Locate the cell with the specified text and output its [X, Y] center coordinate. 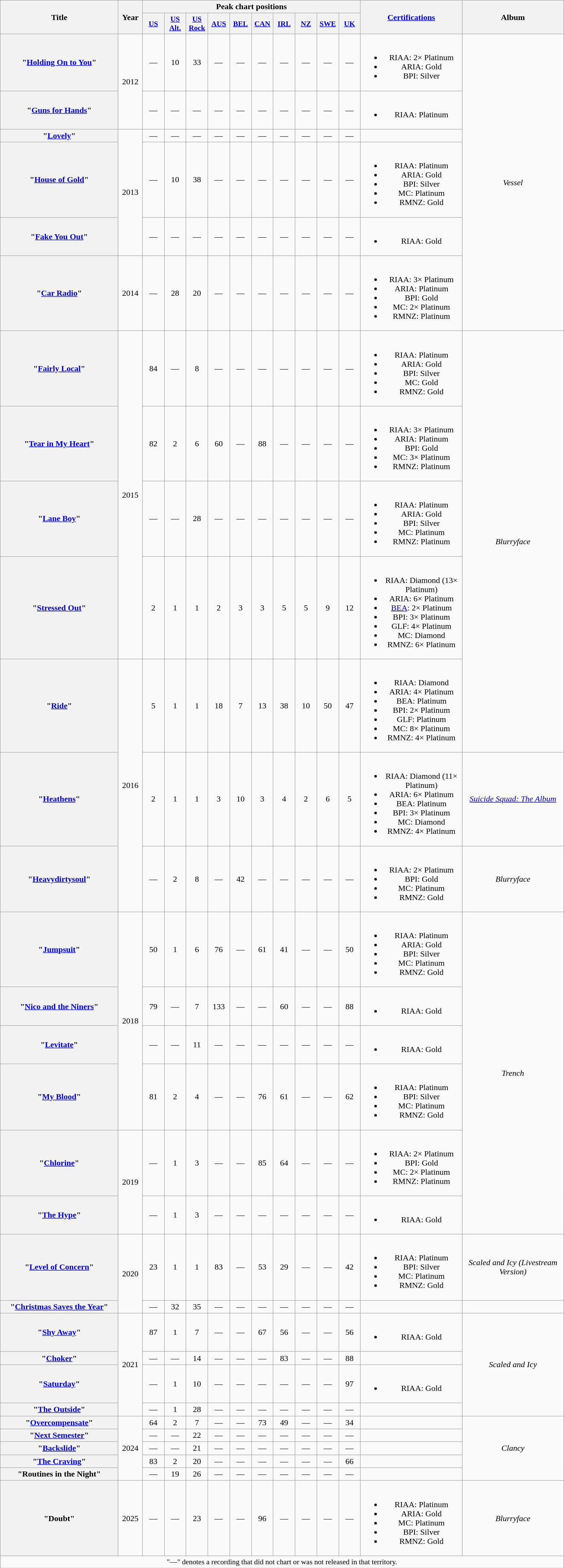
"Next Semester" [59, 1435]
Suicide Squad: The Album [513, 799]
47 [349, 706]
"Saturday" [59, 1383]
RIAA: Diamond (13× Platinum)ARIA: 6× PlatinumBEA: 2× PlatinumBPI: 3× PlatinumGLF: 4× PlatinumMC: DiamondRMNZ: 6× Platinum [411, 607]
"—" denotes a recording that did not chart or was not released in that territory. [282, 1562]
79 [153, 1006]
"Lovely" [59, 136]
2020 [131, 1274]
14 [197, 1358]
82 [153, 443]
"Car Radio" [59, 293]
Clancy [513, 1448]
Certifications [411, 17]
73 [262, 1423]
Scaled and Icy [513, 1364]
RIAA: PlatinumARIA: GoldBPI: SilverMC: PlatinumRMNZ: Platinum [411, 519]
Year [131, 17]
96 [262, 1518]
"Fake You Out" [59, 237]
"Backslide" [59, 1448]
13 [262, 706]
32 [175, 1307]
18 [219, 706]
"Nico and the Niners" [59, 1006]
AUS [219, 24]
19 [175, 1474]
"Guns for Hands" [59, 110]
"Tear in My Heart" [59, 443]
33 [197, 63]
34 [349, 1423]
"House of Gold" [59, 179]
NZ [306, 24]
87 [153, 1332]
9 [328, 607]
2021 [131, 1364]
BEL [240, 24]
2025 [131, 1518]
84 [153, 368]
"Heathens" [59, 799]
"Holding On to You" [59, 63]
21 [197, 1448]
CAN [262, 24]
IRL [284, 24]
97 [349, 1383]
RIAA: PlatinumARIA: GoldMC: PlatinumBPI: SilverRMNZ: Gold [411, 1518]
Scaled and Icy (Livestream Version) [513, 1267]
"Christmas Saves the Year" [59, 1307]
US [153, 24]
67 [262, 1332]
RIAA: 2× PlatinumBPI: GoldMC: PlatinumRMNZ: Gold [411, 879]
"Chlorine" [59, 1163]
"The Craving" [59, 1461]
2024 [131, 1448]
"Heavydirtysoul" [59, 879]
Album [513, 17]
12 [349, 607]
"Level of Concern" [59, 1267]
RIAA: PlatinumARIA: GoldBPI: SilverMC: GoldRMNZ: Gold [411, 368]
2015 [131, 495]
11 [197, 1045]
RIAA: 2× PlatinumARIA: GoldBPI: Silver [411, 63]
"The Outside" [59, 1409]
Title [59, 17]
"My Blood" [59, 1097]
49 [284, 1423]
"The Hype" [59, 1215]
"Choker" [59, 1358]
35 [197, 1307]
RIAA: 2× PlatinumBPI: GoldMC: 2× PlatinumRMNZ: Platinum [411, 1163]
"Shy Away" [59, 1332]
Vessel [513, 182]
2019 [131, 1182]
USAlt. [175, 24]
62 [349, 1097]
RIAA: 3× PlatinumARIA: PlatinumBPI: GoldMC: 2× PlatinumRMNZ: Platinum [411, 293]
"Doubt" [59, 1518]
USRock [197, 24]
22 [197, 1435]
"Overcompensate" [59, 1423]
2018 [131, 1021]
RIAA: 3× PlatinumARIA: PlatinumBPI: GoldMC: 3× PlatinumRMNZ: Platinum [411, 443]
Peak chart positions [252, 7]
"Stressed Out" [59, 607]
"Fairly Local" [59, 368]
UK [349, 24]
SWE [328, 24]
RIAA: DiamondARIA: 4× PlatinumBEA: PlatinumBPI: 2× PlatinumGLF: PlatinumMC: 8× PlatinumRMNZ: 4× Platinum [411, 706]
2013 [131, 192]
Trench [513, 1073]
"Jumpsuit" [59, 950]
RIAA: Diamond (11× Platinum)ARIA: 6× PlatinumBEA: PlatinumBPI: 3× PlatinumMC: DiamondRMNZ: 4× Platinum [411, 799]
29 [284, 1267]
"Ride" [59, 706]
133 [219, 1006]
"Routines in the Night" [59, 1474]
85 [262, 1163]
26 [197, 1474]
2012 [131, 82]
2016 [131, 786]
53 [262, 1267]
RIAA: Platinum [411, 110]
66 [349, 1461]
81 [153, 1097]
2014 [131, 293]
"Lane Boy" [59, 519]
"Levitate" [59, 1045]
41 [284, 950]
